Return the (x, y) coordinate for the center point of the cell that contains the specified text.  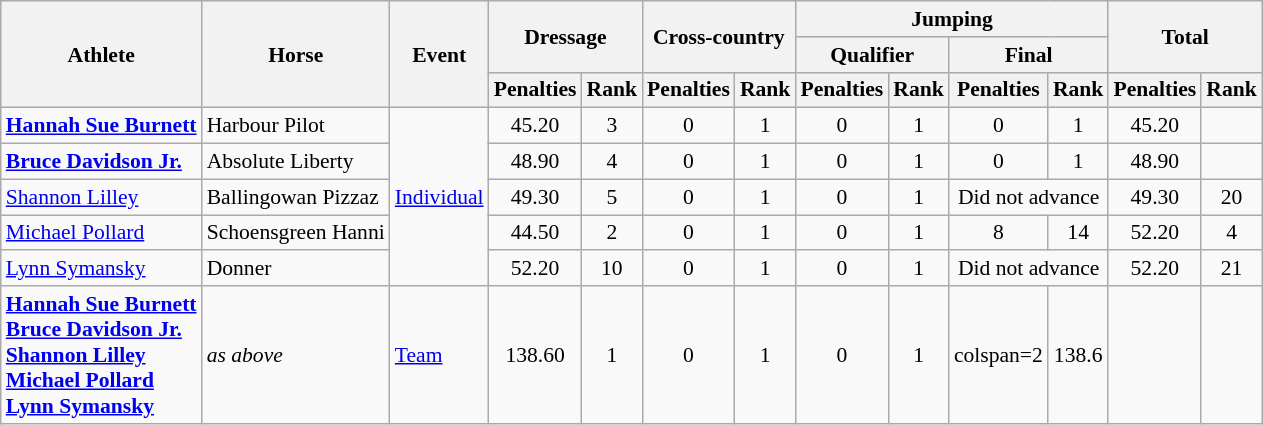
138.6 (1078, 355)
Hannah Sue Burnett (102, 126)
Horse (296, 54)
Schoensgreen Hanni (296, 233)
Donner (296, 269)
Team (440, 355)
Absolute Liberty (296, 162)
Cross-country (718, 36)
Event (440, 54)
44.50 (536, 233)
Jumping (952, 19)
Bruce Davidson Jr. (102, 162)
14 (1078, 233)
Individual (440, 197)
Hannah Sue BurnettBruce Davidson Jr.Shannon LilleyMichael PollardLynn Symansky (102, 355)
138.60 (536, 355)
3 (612, 126)
as above (296, 355)
10 (612, 269)
Ballingowan Pizzaz (296, 197)
Shannon Lilley (102, 197)
21 (1232, 269)
8 (998, 233)
Harbour Pilot (296, 126)
Total (1184, 36)
Michael Pollard (102, 233)
Athlete (102, 54)
2 (612, 233)
colspan=2 (998, 355)
Lynn Symansky (102, 269)
Final (1029, 55)
Dressage (566, 36)
5 (612, 197)
Qualifier (872, 55)
20 (1232, 197)
